From the cell containing the given text, extract its center point as [X, Y] coordinate. 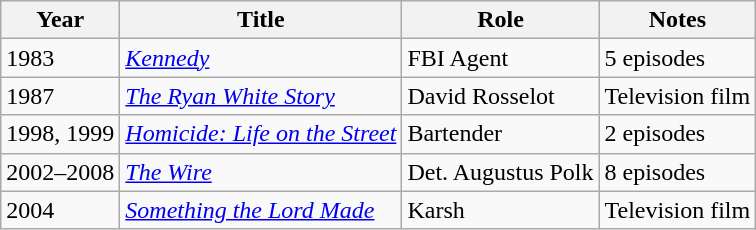
Something the Lord Made [261, 210]
2002–2008 [60, 172]
The Ryan White Story [261, 96]
Det. Augustus Polk [500, 172]
Title [261, 20]
Bartender [500, 134]
Kennedy [261, 58]
Notes [678, 20]
5 episodes [678, 58]
Year [60, 20]
1983 [60, 58]
8 episodes [678, 172]
FBI Agent [500, 58]
1998, 1999 [60, 134]
The Wire [261, 172]
Karsh [500, 210]
2 episodes [678, 134]
David Rosselot [500, 96]
2004 [60, 210]
Homicide: Life on the Street [261, 134]
1987 [60, 96]
Role [500, 20]
